From the cell containing the given text, extract its center point as [x, y] coordinate. 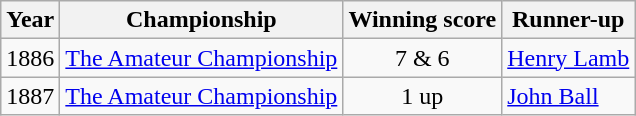
Winning score [422, 20]
Runner-up [568, 20]
1886 [30, 58]
Championship [202, 20]
Henry Lamb [568, 58]
1 up [422, 96]
John Ball [568, 96]
1887 [30, 96]
7 & 6 [422, 58]
Year [30, 20]
